Identify which cell holds the provided text, then report its (x, y) central coordinate. 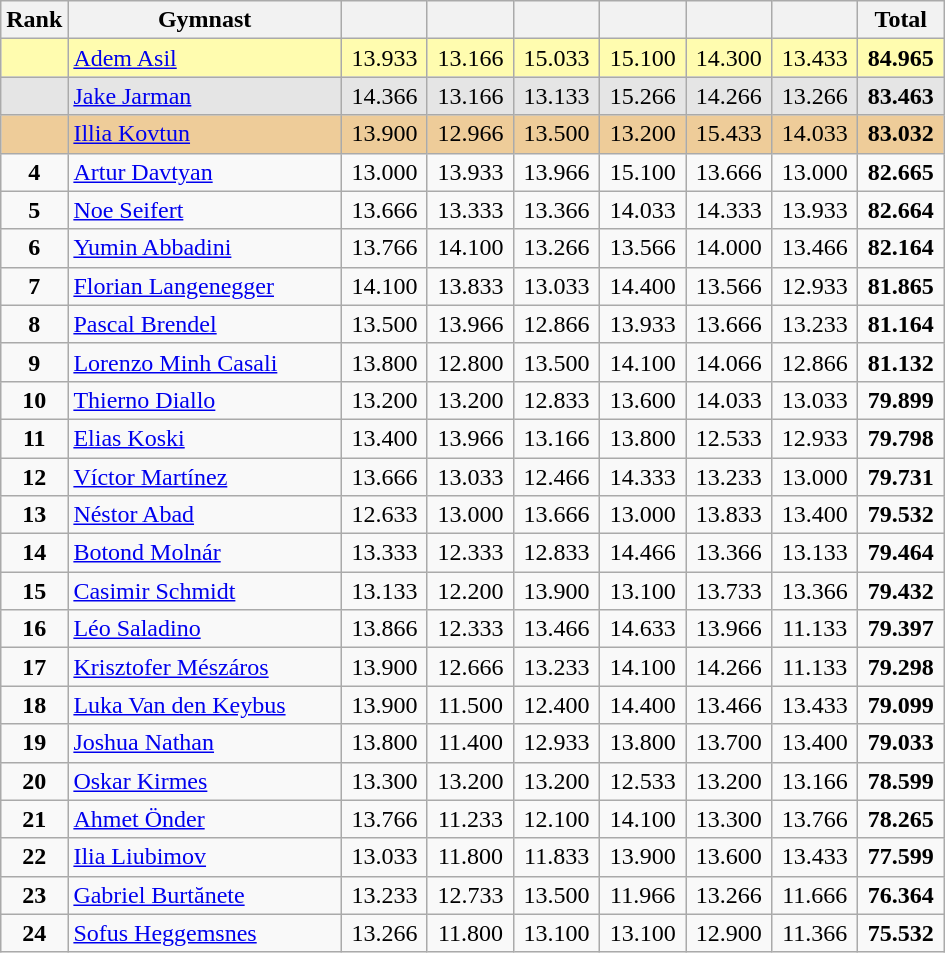
82.664 (901, 210)
Rank (34, 20)
14 (34, 553)
79.464 (901, 553)
11.666 (815, 895)
79.298 (901, 667)
12.666 (470, 667)
Total (901, 20)
Noe Seifert (205, 210)
10 (34, 400)
79.798 (901, 438)
14.633 (643, 629)
14.300 (729, 58)
Gabriel Burtănete (205, 895)
5 (34, 210)
82.164 (901, 248)
20 (34, 781)
11.966 (643, 895)
12.733 (470, 895)
16 (34, 629)
81.164 (901, 324)
12.200 (470, 591)
78.599 (901, 781)
Elias Koski (205, 438)
22 (34, 857)
14.466 (643, 553)
15 (34, 591)
12.966 (470, 134)
13.866 (384, 629)
9 (34, 362)
11.500 (470, 705)
Adem Asil (205, 58)
12.466 (557, 477)
Oskar Kirmes (205, 781)
79.033 (901, 743)
81.865 (901, 286)
Thierno Diallo (205, 400)
79.099 (901, 705)
8 (34, 324)
7 (34, 286)
14.000 (729, 248)
77.599 (901, 857)
12.900 (729, 933)
12.800 (470, 362)
23 (34, 895)
83.032 (901, 134)
79.731 (901, 477)
21 (34, 819)
15.033 (557, 58)
79.397 (901, 629)
11.233 (470, 819)
Luka Van den Keybus (205, 705)
83.463 (901, 96)
79.532 (901, 515)
Lorenzo Minh Casali (205, 362)
Víctor Martínez (205, 477)
78.265 (901, 819)
14.366 (384, 96)
Florian Langenegger (205, 286)
Casimir Schmidt (205, 591)
17 (34, 667)
81.132 (901, 362)
Artur Davtyan (205, 172)
15.266 (643, 96)
Léo Saladino (205, 629)
11.833 (557, 857)
13 (34, 515)
Krisztofer Mészáros (205, 667)
79.899 (901, 400)
15.433 (729, 134)
11 (34, 438)
82.665 (901, 172)
79.432 (901, 591)
14.066 (729, 362)
13.733 (729, 591)
12.100 (557, 819)
11.400 (470, 743)
24 (34, 933)
11.366 (815, 933)
12.633 (384, 515)
12.400 (557, 705)
Jake Jarman (205, 96)
19 (34, 743)
12 (34, 477)
Néstor Abad (205, 515)
Gymnast (205, 20)
Sofus Heggemsnes (205, 933)
76.364 (901, 895)
4 (34, 172)
Illia Kovtun (205, 134)
Ahmet Önder (205, 819)
Botond Molnár (205, 553)
18 (34, 705)
Pascal Brendel (205, 324)
84.965 (901, 58)
13.700 (729, 743)
Yumin Abbadini (205, 248)
Ilia Liubimov (205, 857)
75.532 (901, 933)
6 (34, 248)
Joshua Nathan (205, 743)
